Detect which cell encompasses the target text, then output its [x, y] center coordinate. 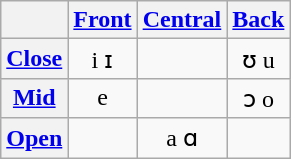
Open [34, 138]
Back [258, 20]
ʊ u [258, 59]
Central [182, 20]
Front [102, 20]
a ɑ [182, 138]
e [102, 98]
Mid [34, 98]
ɔ o [258, 98]
Close [34, 59]
i ɪ [102, 59]
